Extract the [x, y] coordinate from the center of the cell holding the provided text.  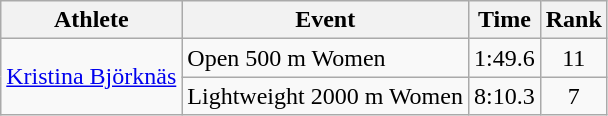
Athlete [92, 20]
Open 500 m Women [326, 58]
Event [326, 20]
11 [574, 58]
8:10.3 [504, 96]
Time [504, 20]
7 [574, 96]
Lightweight 2000 m Women [326, 96]
1:49.6 [504, 58]
Kristina Björknäs [92, 77]
Rank [574, 20]
